Provide the [X, Y] coordinate of the cell's center where the given text is located.  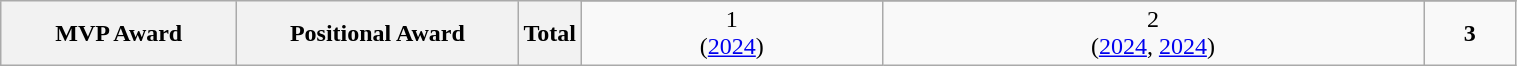
MVP Award [119, 34]
2 (2024, 2024) [1152, 34]
1 (2024) [732, 34]
Total [550, 34]
Positional Award [378, 34]
3 [1470, 34]
